Pinpoint the cell where the given text exists, returning its (x, y) midpoint coordinate. 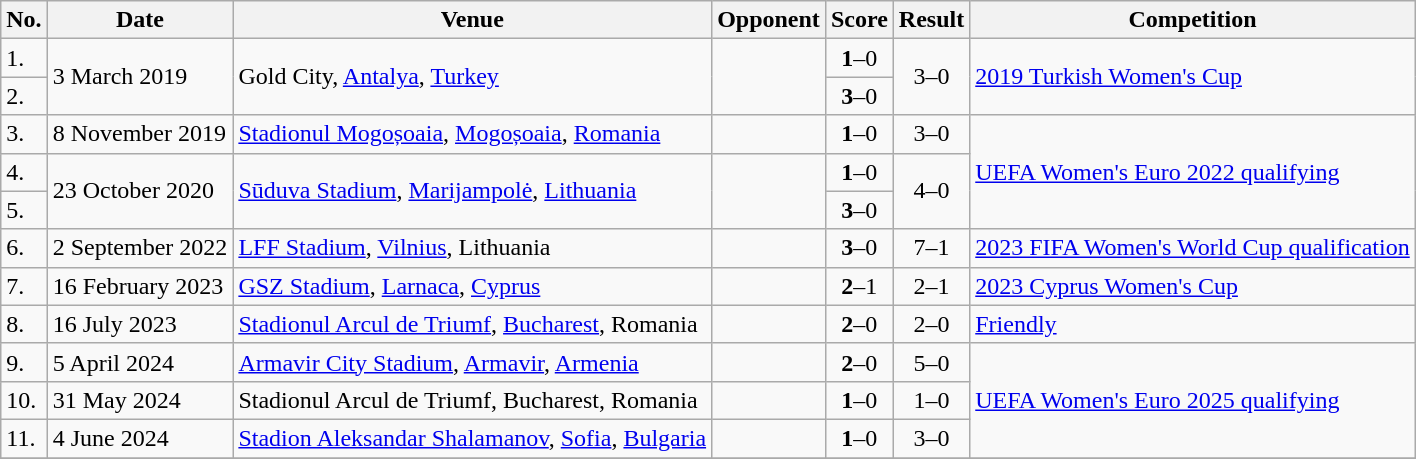
6. (24, 248)
9. (24, 362)
UEFA Women's Euro 2025 qualifying (1193, 400)
Competition (1193, 20)
10. (24, 400)
8. (24, 324)
2 September 2022 (140, 248)
4 June 2024 (140, 438)
16 February 2023 (140, 286)
Date (140, 20)
2023 Cyprus Women's Cup (1193, 286)
GSZ Stadium, Larnaca, Cyprus (472, 286)
1. (24, 58)
23 October 2020 (140, 191)
LFF Stadium, Vilnius, Lithuania (472, 248)
2. (24, 96)
11. (24, 438)
Gold City, Antalya, Turkey (472, 77)
3 March 2019 (140, 77)
7. (24, 286)
Friendly (1193, 324)
Score (859, 20)
Result (931, 20)
16 July 2023 (140, 324)
31 May 2024 (140, 400)
3. (24, 134)
Venue (472, 20)
2019 Turkish Women's Cup (1193, 77)
5–0 (931, 362)
Stadion Aleksandar Shalamanov, Sofia, Bulgaria (472, 438)
Stadionul Mogoșoaia, Mogoșoaia, Romania (472, 134)
UEFA Women's Euro 2022 qualifying (1193, 172)
4. (24, 172)
No. (24, 20)
Opponent (769, 20)
Sūduva Stadium, Marijampolė, Lithuania (472, 191)
2023 FIFA Women's World Cup qualification (1193, 248)
5. (24, 210)
Armavir City Stadium, Armavir, Armenia (472, 362)
4–0 (931, 191)
5 April 2024 (140, 362)
7–1 (931, 248)
8 November 2019 (140, 134)
